Return (x, y) of the center of cell containing provided text 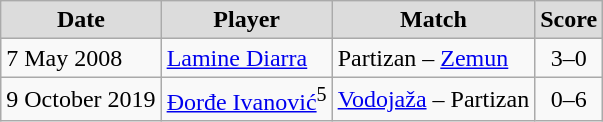
Partizan – Zemun (434, 58)
Player (246, 20)
Match (434, 20)
Score (569, 20)
Đorđe Ivanović5 (246, 100)
3–0 (569, 58)
9 October 2019 (81, 100)
Vodojaža – Partizan (434, 100)
0–6 (569, 100)
Date (81, 20)
Lamine Diarra (246, 58)
7 May 2008 (81, 58)
